Pinpoint the cell where the given text exists, returning its (x, y) midpoint coordinate. 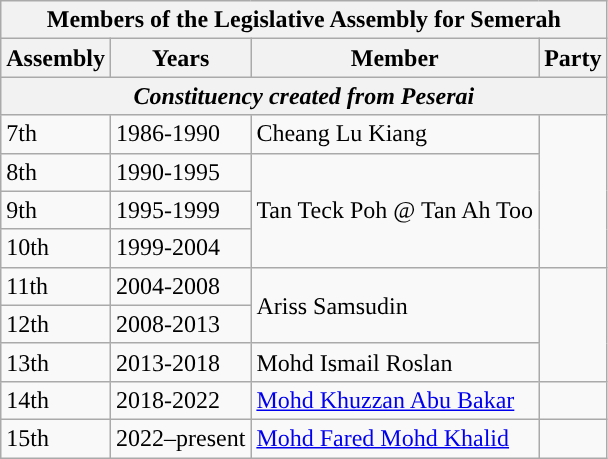
Mohd Fared Mohd Khalid (395, 438)
1995-1999 (180, 210)
15th (56, 438)
11th (56, 286)
Tan Teck Poh @ Tan Ah Too (395, 210)
2018-2022 (180, 400)
2004-2008 (180, 286)
8th (56, 172)
2022–present (180, 438)
Ariss Samsudin (395, 305)
Members of the Legislative Assembly for Semerah (304, 20)
2008-2013 (180, 324)
1999-2004 (180, 248)
Years (180, 58)
Constituency created from Peserai (304, 96)
9th (56, 210)
7th (56, 134)
Member (395, 58)
Cheang Lu Kiang (395, 134)
14th (56, 400)
Assembly (56, 58)
Mohd Khuzzan Abu Bakar (395, 400)
1986-1990 (180, 134)
10th (56, 248)
12th (56, 324)
2013-2018 (180, 362)
1990-1995 (180, 172)
Party (573, 58)
Mohd Ismail Roslan (395, 362)
13th (56, 362)
